Return the (X, Y) coordinate for the center point of the cell that contains the specified text.  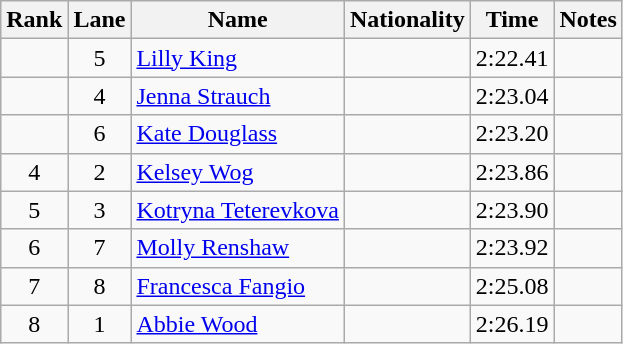
2:23.86 (512, 172)
Notes (588, 20)
2:23.92 (512, 248)
Time (512, 20)
2:23.04 (512, 96)
Name (238, 20)
2:22.41 (512, 58)
Kotryna Teterevkova (238, 210)
Molly Renshaw (238, 248)
Lane (100, 20)
3 (100, 210)
Lilly King (238, 58)
Nationality (407, 20)
Kelsey Wog (238, 172)
2:23.90 (512, 210)
1 (100, 324)
2:23.20 (512, 134)
Jenna Strauch (238, 96)
Rank (34, 20)
Kate Douglass (238, 134)
2 (100, 172)
2:26.19 (512, 324)
Francesca Fangio (238, 286)
Abbie Wood (238, 324)
2:25.08 (512, 286)
